Return [X, Y] of the center of cell containing provided text 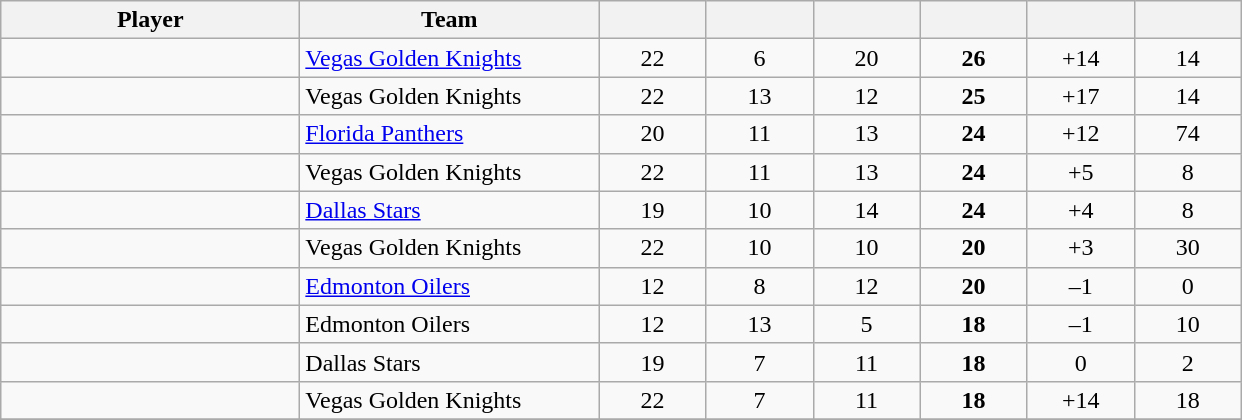
5 [866, 324]
+4 [1080, 210]
6 [760, 58]
+17 [1080, 96]
26 [974, 58]
+3 [1080, 248]
Player [150, 20]
25 [974, 96]
Team [450, 20]
2 [1188, 362]
+5 [1080, 172]
30 [1188, 248]
+12 [1080, 134]
Florida Panthers [450, 134]
74 [1188, 134]
